From the cell containing the given text, extract its center point as [X, Y] coordinate. 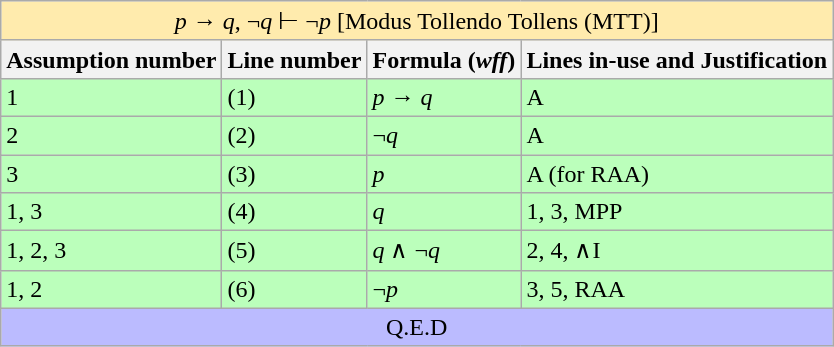
3, 5, RAA [677, 289]
p [444, 173]
1, 3 [112, 212]
2 [112, 135]
Formula (wff) [444, 59]
¬p [444, 289]
A (for RAA) [677, 173]
¬q [444, 135]
(4) [294, 212]
1 [112, 97]
2, 4, ∧I [677, 251]
(1) [294, 97]
Line number [294, 59]
Assumption number [112, 59]
Q.E.D [417, 327]
3 [112, 173]
p → q [444, 97]
(2) [294, 135]
Lines in-use and Justification [677, 59]
1, 3, MPP [677, 212]
p → q, ¬q ⊢ ¬p [Modus Tollendo Tollens (MTT)] [417, 21]
q ∧ ¬q [444, 251]
(6) [294, 289]
1, 2, 3 [112, 251]
(5) [294, 251]
(3) [294, 173]
q [444, 212]
1, 2 [112, 289]
